Capture the cell that displays the provided text and extract its (X, Y) central coordinate. 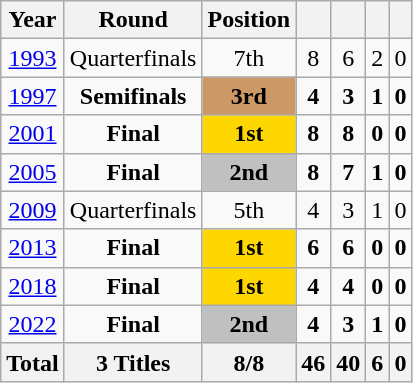
2 (378, 58)
2005 (33, 172)
7th (249, 58)
2009 (33, 210)
Semifinals (133, 96)
46 (314, 362)
5th (249, 210)
3rd (249, 96)
2001 (33, 134)
1993 (33, 58)
Year (33, 20)
2018 (33, 286)
2013 (33, 248)
3 Titles (133, 362)
Round (133, 20)
2022 (33, 324)
Total (33, 362)
1997 (33, 96)
40 (348, 362)
Position (249, 20)
7 (348, 172)
8/8 (249, 362)
